Search for the cell housing the specified text and yield its (X, Y) center coordinate. 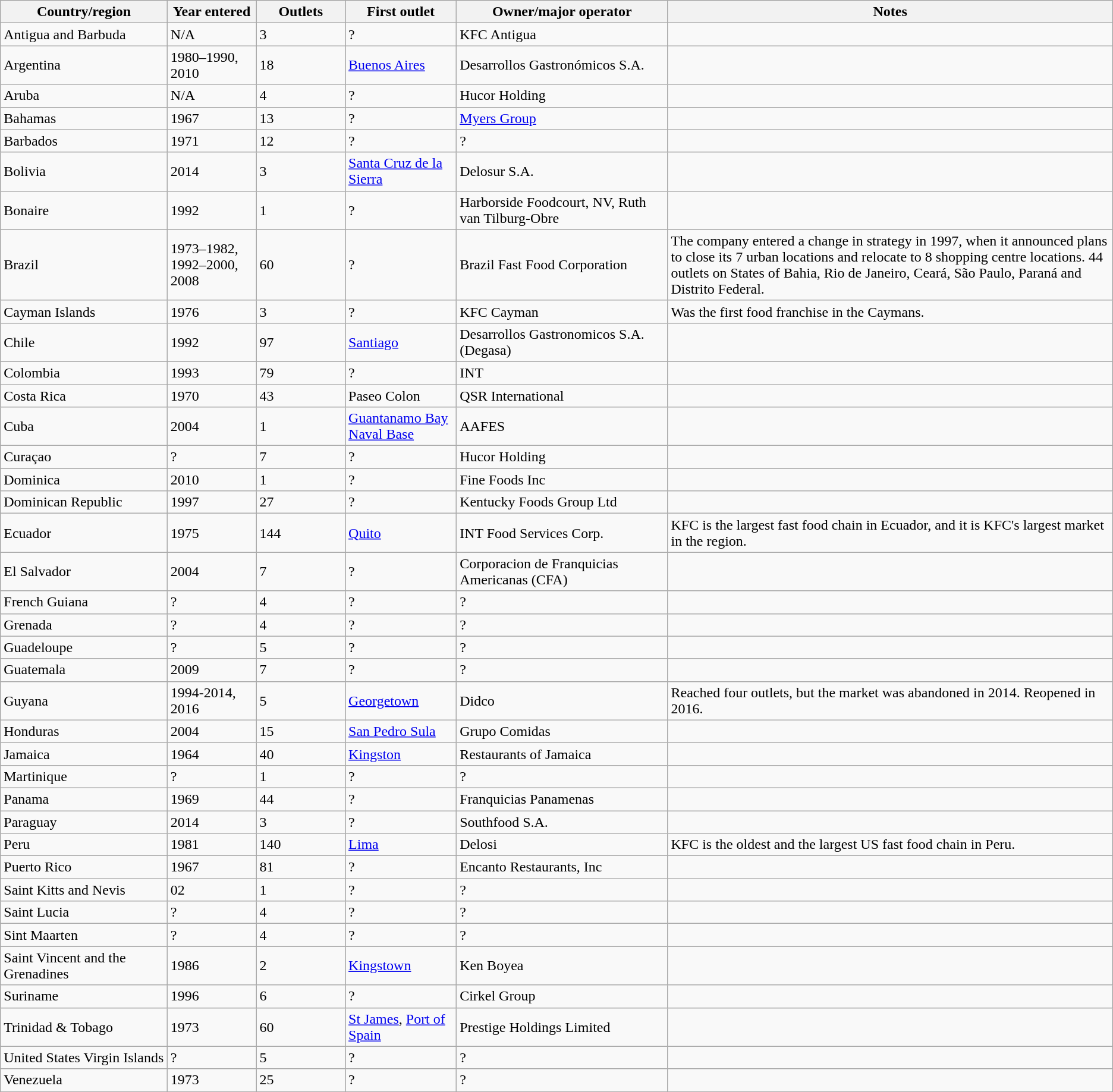
St James, Port of Spain (401, 1027)
1993 (212, 373)
Bahamas (84, 118)
First outlet (401, 12)
140 (301, 845)
Barbados (84, 141)
Costa Rica (84, 395)
Honduras (84, 731)
Delosur S.A. (562, 171)
Didco (562, 700)
97 (301, 342)
KFC Cayman (562, 311)
43 (301, 395)
Franquicias Panamenas (562, 799)
Ken Boyea (562, 965)
Martinique (84, 776)
Fine Foods Inc (562, 480)
27 (301, 502)
Country/region (84, 12)
Kentucky Foods Group Ltd (562, 502)
San Pedro Sula (401, 731)
81 (301, 867)
Saint Kitts and Nevis (84, 890)
Brazil (84, 265)
13 (301, 118)
Santiago (401, 342)
1975 (212, 533)
Myers Group (562, 118)
1973–1982, 1992–2000, 2008 (212, 265)
Colombia (84, 373)
Paseo Colon (401, 395)
02 (212, 890)
1971 (212, 141)
Jamaica (84, 754)
AAFES (562, 427)
Desarrollos Gastronómicos S.A. (562, 65)
Argentina (84, 65)
1996 (212, 996)
Dominican Republic (84, 502)
2009 (212, 670)
Grenada (84, 625)
Venezuela (84, 1080)
Reached four outlets, but the market was abandoned in 2014. Reopened in 2016. (890, 700)
Cayman Islands (84, 311)
1994-2014, 2016 (212, 700)
1964 (212, 754)
Santa Cruz de la Sierra (401, 171)
Guantanamo Bay Naval Base (401, 427)
Cirkel Group (562, 996)
Sint Maarten (84, 935)
Bonaire (84, 210)
Quito (401, 533)
1969 (212, 799)
Corporacion de Franquicias Americanas (CFA) (562, 572)
Southfood S.A. (562, 822)
Trinidad & Tobago (84, 1027)
Lima (401, 845)
Kingston (401, 754)
Buenos Aires (401, 65)
Chile (84, 342)
Saint Vincent and the Grenadines (84, 965)
El Salvador (84, 572)
Curaçao (84, 457)
Suriname (84, 996)
1980–1990, 2010 (212, 65)
Bolivia (84, 171)
French Guiana (84, 602)
Restaurants of Jamaica (562, 754)
15 (301, 731)
1970 (212, 395)
QSR International (562, 395)
Delosi (562, 845)
2010 (212, 480)
1997 (212, 502)
Grupo Comidas (562, 731)
Ecuador (84, 533)
Saint Lucia (84, 912)
Prestige Holdings Limited (562, 1027)
INT Food Services Corp. (562, 533)
2 (301, 965)
KFC Antigua (562, 34)
Panama (84, 799)
Outlets (301, 12)
KFC is the oldest and the largest US fast food chain in Peru. (890, 845)
Encanto Restaurants, Inc (562, 867)
Year entered (212, 12)
Guadeloupe (84, 647)
Paraguay (84, 822)
40 (301, 754)
Peru (84, 845)
Georgetown (401, 700)
Was the first food franchise in the Caymans. (890, 311)
79 (301, 373)
Puerto Rico (84, 867)
1981 (212, 845)
1976 (212, 311)
Desarrollos Gastronomicos S.A. (Degasa) (562, 342)
Antigua and Barbuda (84, 34)
Aruba (84, 96)
25 (301, 1080)
Notes (890, 12)
144 (301, 533)
Guyana (84, 700)
Dominica (84, 480)
Owner/major operator (562, 12)
United States Virgin Islands (84, 1058)
INT (562, 373)
Harborside Foodcourt, NV, Ruth van Tilburg-Obre (562, 210)
Guatemala (84, 670)
Cuba (84, 427)
6 (301, 996)
1986 (212, 965)
Brazil Fast Food Corporation (562, 265)
KFC is the largest fast food chain in Ecuador, and it is KFC's largest market in the region. (890, 533)
44 (301, 799)
18 (301, 65)
Kingstown (401, 965)
12 (301, 141)
